Detect which cell encompasses the target text, then output its (x, y) center coordinate. 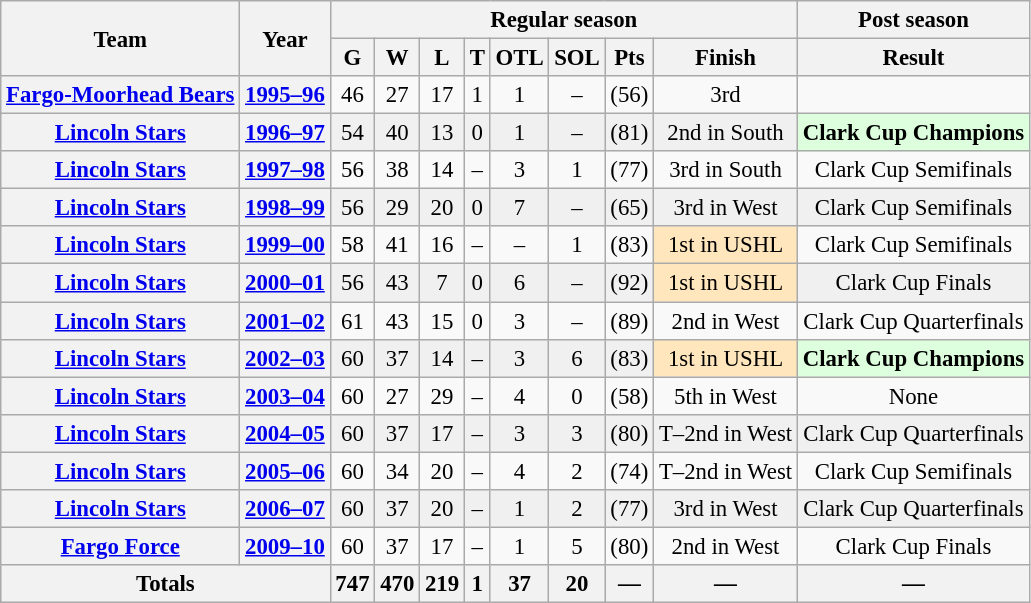
1996–97 (285, 133)
2004–05 (285, 433)
2000–01 (285, 283)
2001–02 (285, 321)
SOL (577, 58)
747 (352, 584)
3rd (726, 95)
G (352, 58)
(65) (630, 208)
2005–06 (285, 471)
2nd in South (726, 133)
34 (398, 471)
54 (352, 133)
5th in West (726, 396)
(89) (630, 321)
T (477, 58)
Pts (630, 58)
(56) (630, 95)
41 (398, 245)
58 (352, 245)
Fargo-Moorhead Bears (120, 95)
Finish (726, 58)
38 (398, 170)
(58) (630, 396)
2009–10 (285, 546)
OTL (520, 58)
1999–00 (285, 245)
15 (442, 321)
Team (120, 38)
2003–04 (285, 396)
219 (442, 584)
2002–03 (285, 358)
Post season (913, 20)
None (913, 396)
470 (398, 584)
3rd in South (726, 170)
Fargo Force (120, 546)
2006–07 (285, 509)
46 (352, 95)
(74) (630, 471)
1995–96 (285, 95)
L (442, 58)
Year (285, 38)
13 (442, 133)
Result (913, 58)
40 (398, 133)
1998–99 (285, 208)
Totals (166, 584)
1997–98 (285, 170)
Regular season (564, 20)
5 (577, 546)
(92) (630, 283)
(81) (630, 133)
16 (442, 245)
61 (352, 321)
W (398, 58)
